From the cell containing the given text, extract its center point as [x, y] coordinate. 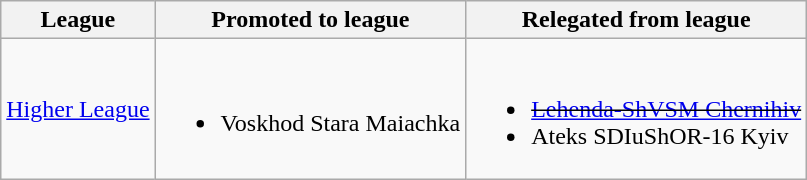
Voskhod Stara Maiachka [310, 109]
Promoted to league [310, 20]
Relegated from league [636, 20]
League [78, 20]
Higher League [78, 109]
Lehenda-ShVSM ChernihivAteks SDIuShOR-16 Kyiv [636, 109]
